Output the [x, y] coordinate of the center of the cell containing the given text.  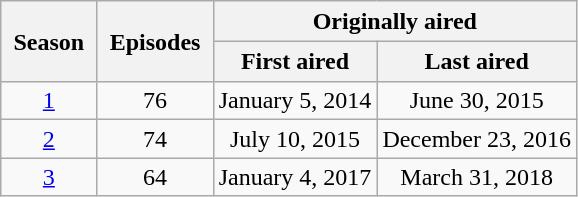
Originally aired [394, 21]
2 [49, 139]
Last aired [477, 61]
December 23, 2016 [477, 139]
January 4, 2017 [295, 177]
76 [155, 101]
Episodes [155, 42]
First aired [295, 61]
64 [155, 177]
74 [155, 139]
Season [49, 42]
1 [49, 101]
June 30, 2015 [477, 101]
3 [49, 177]
January 5, 2014 [295, 101]
March 31, 2018 [477, 177]
July 10, 2015 [295, 139]
